Output the (x, y) coordinate of the center of the cell containing the given text.  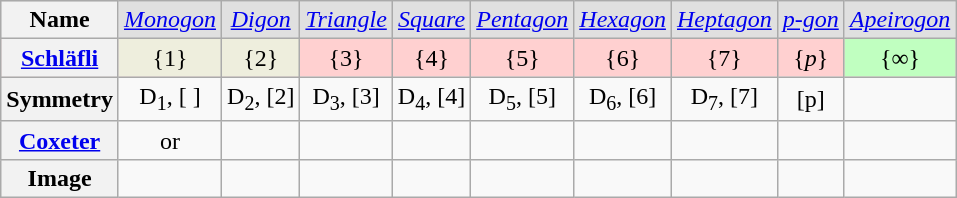
Hexagon (623, 20)
{∞} (900, 58)
D2, [2] (261, 99)
Monogon (170, 20)
Triangle (346, 20)
D5, [5] (522, 99)
{3} (346, 58)
Image (60, 178)
[p] (810, 99)
D4, [4] (431, 99)
Name (60, 20)
p-gon (810, 20)
Square (431, 20)
{2} (261, 58)
D1, [ ] (170, 99)
{7} (724, 58)
Pentagon (522, 20)
{5} (522, 58)
Apeirogon (900, 20)
{4} (431, 58)
{1} (170, 58)
Schläfli (60, 58)
Digon (261, 20)
Coxeter (60, 140)
D7, [7] (724, 99)
Heptagon (724, 20)
Symmetry (60, 99)
D6, [6] (623, 99)
or (170, 140)
{p} (810, 58)
D3, [3] (346, 99)
{6} (623, 58)
